Extract the (X, Y) coordinate from the center of the cell holding the provided text.  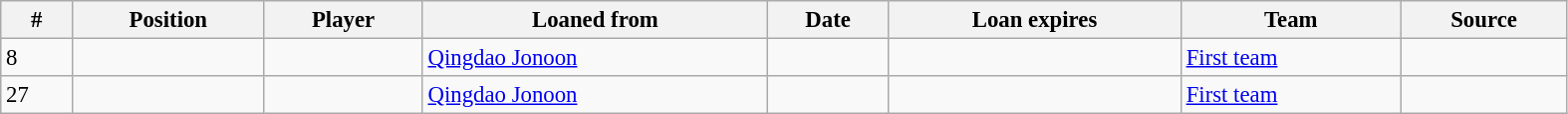
Source (1484, 20)
# (37, 20)
Date (829, 20)
Loan expires (1035, 20)
Position (168, 20)
Player (343, 20)
Loaned from (595, 20)
8 (37, 58)
27 (37, 95)
Team (1291, 20)
